Search for the cell housing the specified text and yield its [x, y] center coordinate. 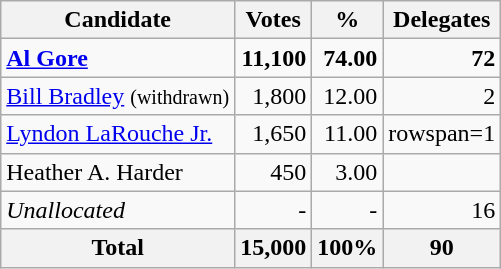
Votes [274, 20]
rowspan=1 [442, 134]
72 [442, 58]
100% [348, 248]
2 [442, 96]
11,100 [274, 58]
450 [274, 172]
90 [442, 248]
Candidate [118, 20]
16 [442, 210]
1,650 [274, 134]
3.00 [348, 172]
12.00 [348, 96]
Delegates [442, 20]
Al Gore [118, 58]
Lyndon LaRouche Jr. [118, 134]
Unallocated [118, 210]
15,000 [274, 248]
11.00 [348, 134]
1,800 [274, 96]
74.00 [348, 58]
Bill Bradley (withdrawn) [118, 96]
% [348, 20]
Total [118, 248]
Heather A. Harder [118, 172]
